For the text-containing cell, return its midpoint in [x, y] coordinate format. 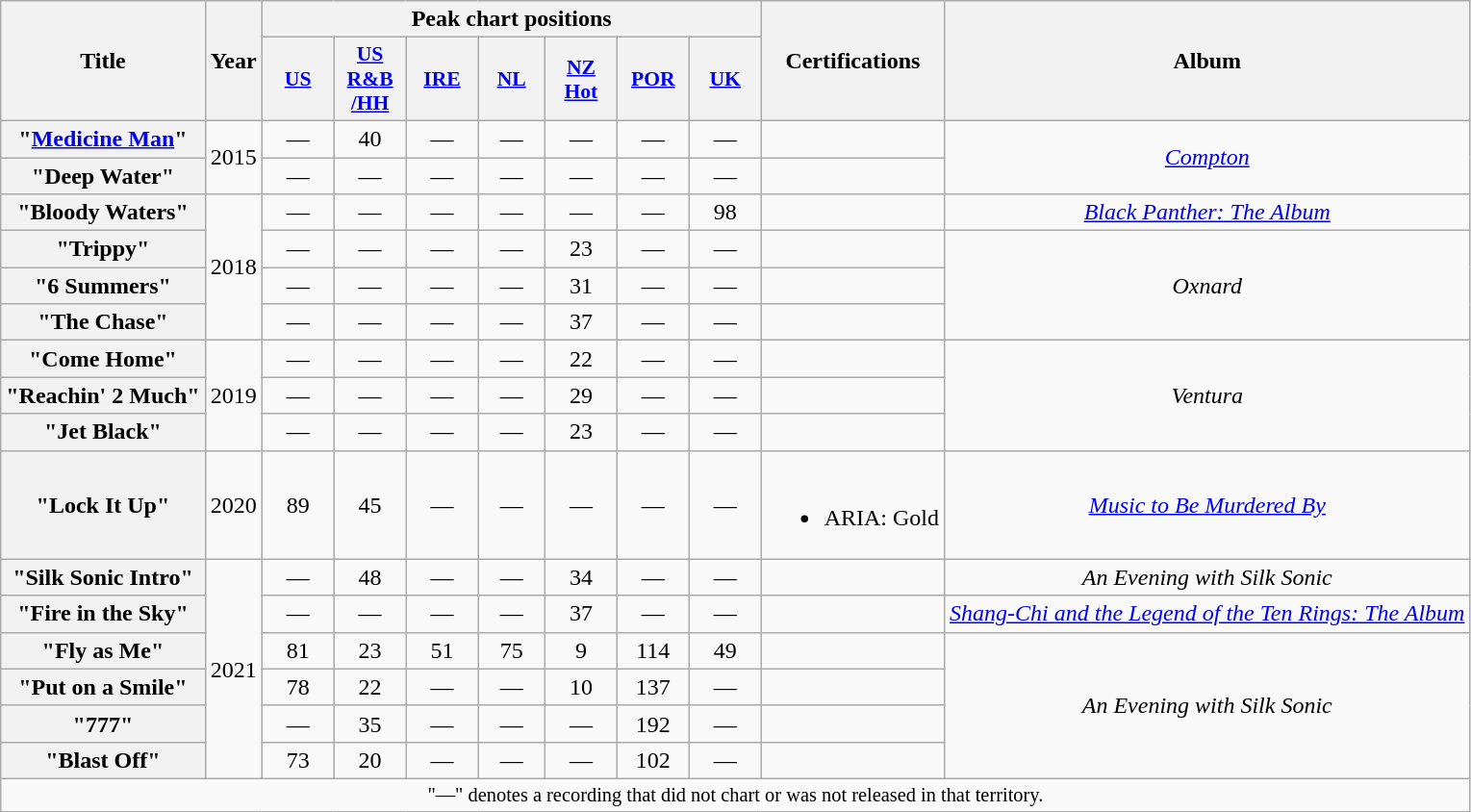
29 [581, 395]
Shang-Chi and the Legend of the Ten Rings: The Album [1207, 614]
"Lock It Up" [103, 504]
Ventura [1207, 395]
78 [298, 687]
Peak chart positions [512, 19]
31 [581, 286]
"Fly as Me" [103, 650]
"Jet Black" [103, 432]
137 [652, 687]
98 [725, 213]
"Medicine Man" [103, 139]
Oxnard [1207, 286]
"Come Home" [103, 359]
"777" [103, 723]
2020 [233, 504]
"Reachin' 2 Much" [103, 395]
192 [652, 723]
POR [652, 79]
"Bloody Waters" [103, 213]
Title [103, 62]
35 [369, 723]
89 [298, 504]
"Trippy" [103, 249]
45 [369, 504]
"Blast Off" [103, 760]
Year [233, 62]
"The Chase" [103, 322]
"Put on a Smile" [103, 687]
Album [1207, 62]
Black Panther: The Album [1207, 213]
81 [298, 650]
"Silk Sonic Intro" [103, 577]
Music to Be Murdered By [1207, 504]
10 [581, 687]
"Deep Water" [103, 176]
"6 Summers" [103, 286]
40 [369, 139]
34 [581, 577]
48 [369, 577]
UK [725, 79]
20 [369, 760]
Compton [1207, 157]
IRE [443, 79]
NZHot [581, 79]
2018 [233, 267]
2015 [233, 157]
114 [652, 650]
2021 [233, 669]
2019 [233, 395]
51 [443, 650]
Certifications [852, 62]
9 [581, 650]
102 [652, 760]
ARIA: Gold [852, 504]
NL [512, 79]
49 [725, 650]
USR&B/HH [369, 79]
"Fire in the Sky" [103, 614]
US [298, 79]
73 [298, 760]
"—" denotes a recording that did not chart or was not released in that territory. [735, 795]
75 [512, 650]
